Detect which cell encompasses the target text, then output its [x, y] center coordinate. 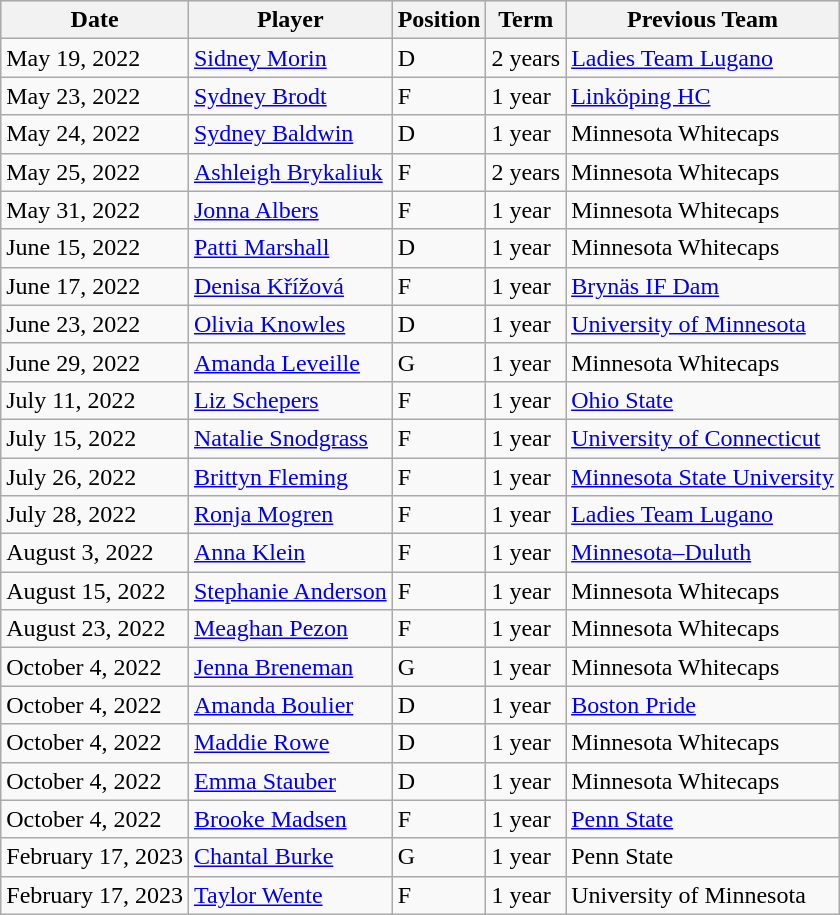
Boston Pride [703, 705]
Patti Marshall [290, 248]
Player [290, 20]
Brittyn Fleming [290, 477]
Position [439, 20]
Ashleigh Brykaliuk [290, 172]
May 23, 2022 [95, 96]
Maddie Rowe [290, 743]
Chantal Burke [290, 857]
Sidney Morin [290, 58]
Brynäs IF Dam [703, 286]
August 23, 2022 [95, 629]
Olivia Knowles [290, 324]
June 29, 2022 [95, 362]
May 19, 2022 [95, 58]
Previous Team [703, 20]
Linköping HC [703, 96]
July 11, 2022 [95, 400]
Meaghan Pezon [290, 629]
Emma Stauber [290, 781]
Denisa Křížová [290, 286]
May 25, 2022 [95, 172]
Term [526, 20]
Liz Schepers [290, 400]
Amanda Boulier [290, 705]
May 31, 2022 [95, 210]
Minnesota–Duluth [703, 553]
Sydney Baldwin [290, 134]
Ohio State [703, 400]
University of Connecticut [703, 438]
June 15, 2022 [95, 248]
Ronja Mogren [290, 515]
July 26, 2022 [95, 477]
Taylor Wente [290, 895]
May 24, 2022 [95, 134]
Anna Klein [290, 553]
Sydney Brodt [290, 96]
August 15, 2022 [95, 591]
July 15, 2022 [95, 438]
Date [95, 20]
June 23, 2022 [95, 324]
Minnesota State University [703, 477]
Stephanie Anderson [290, 591]
Jenna Breneman [290, 667]
Amanda Leveille [290, 362]
June 17, 2022 [95, 286]
August 3, 2022 [95, 553]
Jonna Albers [290, 210]
July 28, 2022 [95, 515]
Natalie Snodgrass [290, 438]
Brooke Madsen [290, 819]
